Pinpoint the cell where the given text exists, returning its [X, Y] midpoint coordinate. 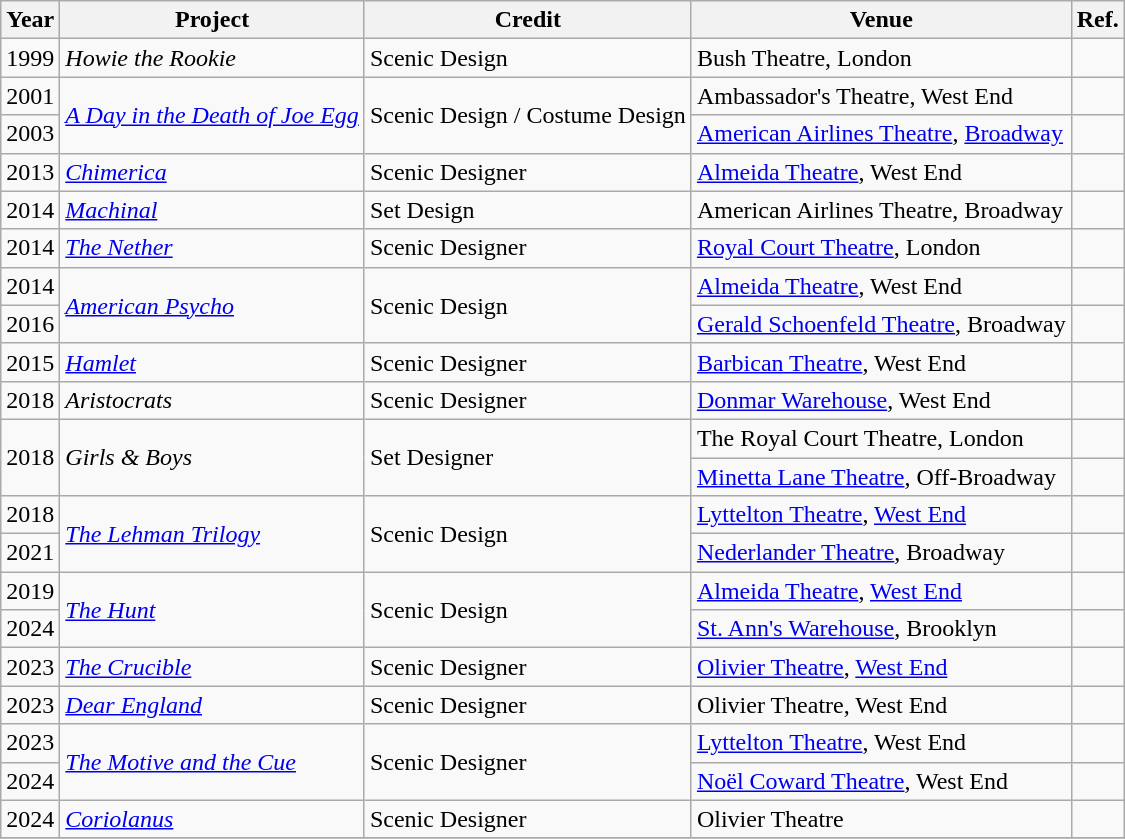
Girls & Boys [212, 457]
Howie the Rookie [212, 58]
Minetta Lane Theatre, Off-Broadway [881, 477]
Noël Coward Theatre, West End [881, 781]
2013 [30, 172]
Barbican Theatre, West End [881, 362]
Ambassador's Theatre, West End [881, 96]
American Psycho [212, 305]
Scenic Design / Costume Design [528, 115]
2015 [30, 362]
Dear England [212, 705]
2001 [30, 96]
The Hunt [212, 610]
Nederlander Theatre, Broadway [881, 553]
Year [30, 20]
Bush Theatre, London [881, 58]
Gerald Schoenfeld Theatre, Broadway [881, 324]
The Nether [212, 248]
Machinal [212, 210]
Venue [881, 20]
The Motive and the Cue [212, 762]
Set Design [528, 210]
St. Ann's Warehouse, Brooklyn [881, 629]
Royal Court Theatre, London [881, 248]
Project [212, 20]
2021 [30, 553]
The Crucible [212, 667]
Set Designer [528, 457]
The Lehman Trilogy [212, 534]
2016 [30, 324]
Hamlet [212, 362]
2003 [30, 134]
2019 [30, 591]
Ref. [1098, 20]
Donmar Warehouse, West End [881, 400]
1999 [30, 58]
Chimerica [212, 172]
The Royal Court Theatre, London [881, 438]
Aristocrats [212, 400]
Credit [528, 20]
A Day in the Death of Joe Egg [212, 115]
Olivier Theatre [881, 819]
Coriolanus [212, 819]
